From the cell containing the given text, extract its center point as [X, Y] coordinate. 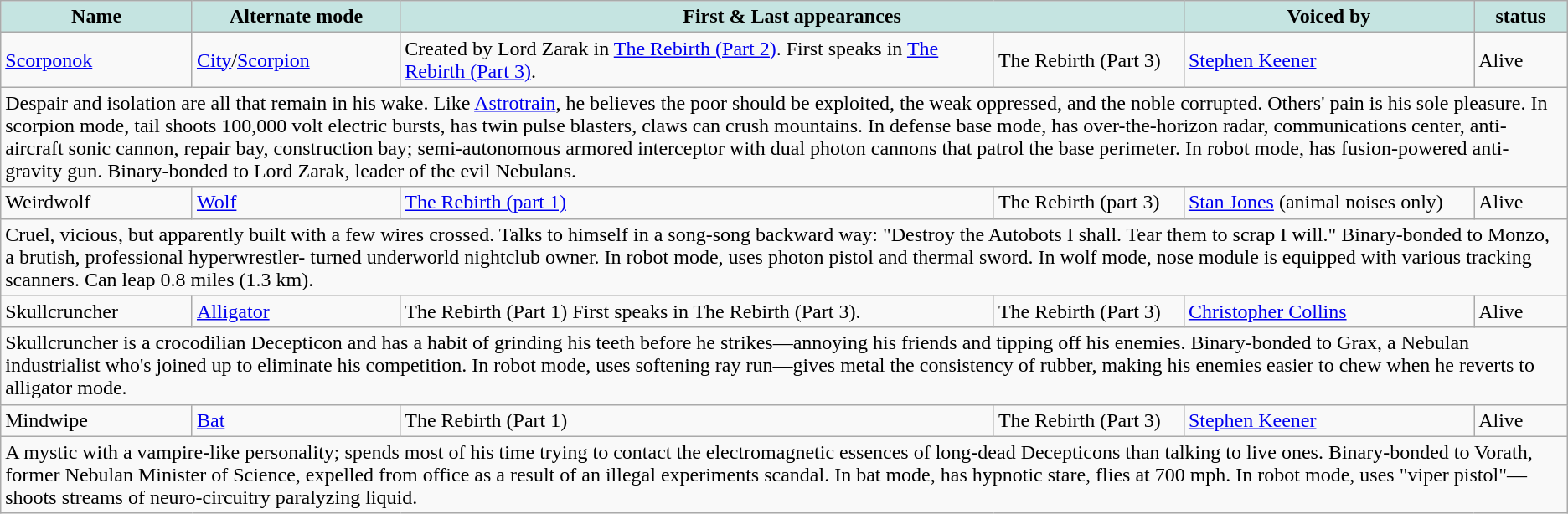
Scorponok [97, 60]
Alligator [296, 311]
Wolf [296, 203]
The Rebirth (part 1) [697, 203]
The Rebirth (Part 1) First speaks in The Rebirth (Part 3). [697, 311]
City/Scorpion [296, 60]
The Rebirth (part 3) [1089, 203]
Mindwipe [97, 420]
Alternate mode [296, 17]
Skullcruncher [97, 311]
Created by Lord Zarak in The Rebirth (Part 2). First speaks in The Rebirth (Part 3). [697, 60]
The Rebirth (Part 1) [697, 420]
Bat [296, 420]
status [1521, 17]
Christopher Collins [1328, 311]
First & Last appearances [792, 17]
Name [97, 17]
Weirdwolf [97, 203]
Voiced by [1328, 17]
Stan Jones (animal noises only) [1328, 203]
